Pinpoint the cell where the given text exists, returning its [X, Y] midpoint coordinate. 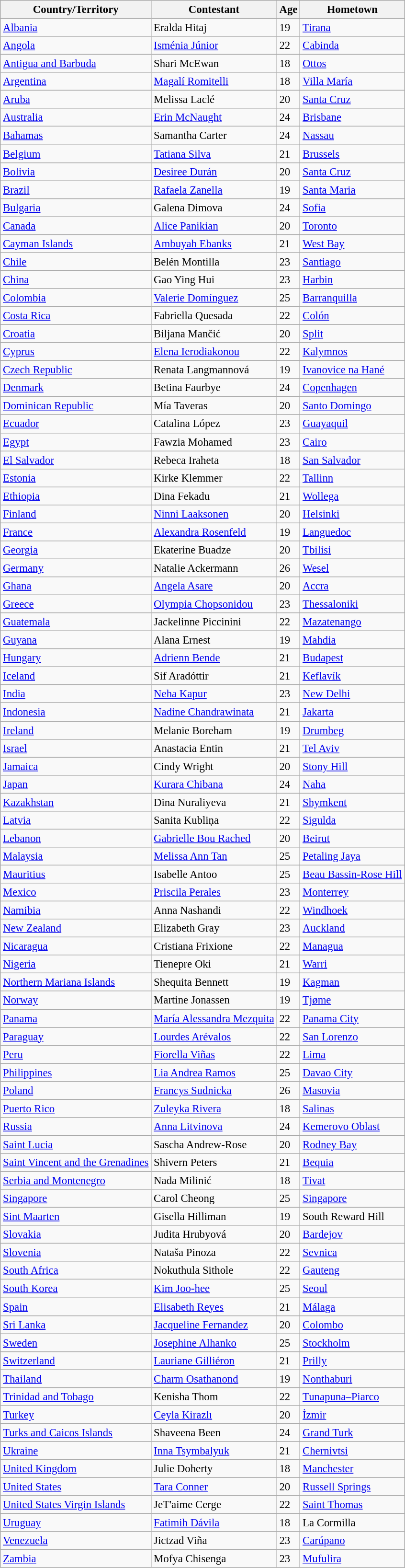
Sint Maarten [76, 1217]
Sri Lanka [76, 1325]
Fabriella Quesada [214, 316]
Saint Thomas [352, 1505]
Nassau [352, 136]
Kenisha Thom [214, 1397]
Cabinda [352, 46]
Melissa Ann Tan [214, 856]
Nigeria [76, 964]
West Bay [352, 244]
Ivanovice na Hané [352, 370]
Elizabeth Gray [214, 928]
Cyprus [76, 352]
Shequita Bennett [214, 982]
Guyana [76, 640]
Jakarta [352, 712]
Bequia [352, 1163]
Indonesia [76, 712]
Lauriane Gilliéron [214, 1360]
Helsinki [352, 514]
Kagman [352, 982]
Betina Faurbye [214, 388]
Nada Milinić [214, 1181]
Galena Dimova [214, 208]
Languedoc [352, 532]
Japan [76, 784]
Australia [76, 117]
Croatia [76, 334]
Budapest [352, 658]
Cindy Wright [214, 766]
Prilly [352, 1360]
Russell Springs [352, 1487]
Melanie Boreham [214, 730]
Colón [352, 316]
Gisella Hilliman [214, 1217]
María Alessandra Mezquita [214, 1018]
Ottos [352, 64]
Dominican Republic [76, 406]
Saint Vincent and the Grenadines [76, 1163]
Desiree Durán [214, 172]
Split [352, 334]
Slovakia [76, 1234]
Canada [76, 226]
Julie Doherty [214, 1469]
Chile [76, 262]
Tivat [352, 1181]
Wesel [352, 568]
Hungary [76, 658]
San Salvador [352, 460]
Uruguay [76, 1523]
Toronto [352, 226]
Kirke Klemmer [214, 478]
Greece [76, 604]
Hometown [352, 10]
Ambuyah Ebanks [214, 244]
Lourdes Arévalos [214, 1037]
Cairo [352, 442]
Bulgaria [76, 208]
Eralda Hitaj [214, 28]
Nonthaburi [352, 1379]
Monterrey [352, 892]
Turkey [76, 1415]
La Cormilla [352, 1523]
Francys Sudnicka [214, 1091]
Czech Republic [76, 370]
Country/Territory [76, 10]
Warri [352, 964]
Erin McNaught [214, 117]
Mofya Chisenga [214, 1559]
Fawzia Mohamed [214, 442]
Sigulda [352, 820]
Tallinn [352, 478]
Charm Osathanond [214, 1379]
Ethiopia [76, 496]
Beau Bassin-Rose Hill [352, 874]
Gauteng [352, 1270]
Carol Cheong [214, 1199]
Mauritius [76, 874]
Jackelinne Piccinini [214, 622]
Angola [76, 46]
Beirut [352, 838]
Olympia Chopsonidou [214, 604]
South Reward Hill [352, 1217]
Brisbane [352, 117]
Lia Andrea Ramos [214, 1072]
Georgia [76, 550]
Stony Hill [352, 766]
Priscila Perales [214, 892]
Angela Asare [214, 586]
Santiago [352, 262]
Tatiana Silva [214, 154]
Nadine Chandrawinata [214, 712]
Renata Langmannová [214, 370]
Nokuthula Sithole [214, 1270]
Sascha Andrew-Rose [214, 1144]
Wollega [352, 496]
South Korea [76, 1289]
JeT'aime Cerge [214, 1505]
Chernivtsi [352, 1451]
Adrienn Bende [214, 658]
Santo Domingo [352, 406]
Alana Ernest [214, 640]
Judita Hrubyová [214, 1234]
Sofia [352, 208]
Magalí Romitelli [214, 81]
Valerie Domínguez [214, 298]
Contestant [214, 10]
Finland [76, 514]
Thailand [76, 1379]
Belgium [76, 154]
Ireland [76, 730]
United States [76, 1487]
Sanita Kubliņa [214, 820]
Philippines [76, 1072]
Mexico [76, 892]
Dina Fekadu [214, 496]
New Delhi [352, 694]
Trinidad and Tobago [76, 1397]
Copenhagen [352, 388]
Elena Ierodiakonou [214, 352]
Accra [352, 586]
Antigua and Barbuda [76, 64]
New Zealand [76, 928]
Peru [76, 1054]
Egypt [76, 442]
Rafaela Zanella [214, 190]
Windhoek [352, 911]
Slovenia [76, 1253]
Jacqueline Fernandez [214, 1325]
Kazakhstan [76, 802]
Venezuela [76, 1541]
Cristiana Frixione [214, 946]
Villa María [352, 81]
Kemerovo Oblast [352, 1127]
Mía Taveras [214, 406]
Fatimih Dávila [214, 1523]
Harbin [352, 280]
Saint Lucia [76, 1144]
Iceland [76, 676]
Santa Maria [352, 190]
Biljana Mančić [214, 334]
Bahamas [76, 136]
Spain [76, 1307]
Gabrielle Bou Rached [214, 838]
Shari McEwan [214, 64]
Grand Turk [352, 1433]
El Salvador [76, 460]
Inna Tsymbalyuk [214, 1451]
Sif Aradóttir [214, 676]
Namibia [76, 911]
Shaveena Been [214, 1433]
Josephine Alhanko [214, 1343]
Brazil [76, 190]
Rodney Bay [352, 1144]
Mazatenango [352, 622]
Malaysia [76, 856]
China [76, 280]
Alice Panikian [214, 226]
Shivern Peters [214, 1163]
Fiorella Viñas [214, 1054]
Tunapuna–Piarco [352, 1397]
Ceyla Kirazlı [214, 1415]
Sevnica [352, 1253]
Northern Mariana Islands [76, 982]
Russia [76, 1127]
France [76, 532]
Bardejov [352, 1234]
San Lorenzo [352, 1037]
Lima [352, 1054]
Barranquilla [352, 298]
Switzerland [76, 1360]
Ninni Laaksonen [214, 514]
Anna Litvinova [214, 1127]
Rebeca Iraheta [214, 460]
Puerto Rico [76, 1108]
Sweden [76, 1343]
Drumbeg [352, 730]
Thessaloniki [352, 604]
Turks and Caicos Islands [76, 1433]
Ekaterine Buadze [214, 550]
Panama [76, 1018]
United States Virgin Islands [76, 1505]
Albania [76, 28]
Neha Kapur [214, 694]
Tjøme [352, 1001]
Israel [76, 748]
Tara Conner [214, 1487]
Belén Montilla [214, 262]
Aruba [76, 100]
Guatemala [76, 622]
Guayaquil [352, 424]
Isménia Júnior [214, 46]
United Kingdom [76, 1469]
Tienepre Oki [214, 964]
Petaling Jaya [352, 856]
Carúpano [352, 1541]
Jictzad Viña [214, 1541]
Mufulira [352, 1559]
Panama City [352, 1018]
Mahdia [352, 640]
Colombia [76, 298]
South Africa [76, 1270]
Alexandra Rosenfeld [214, 532]
Gao Ying Hui [214, 280]
Tel Aviv [352, 748]
Denmark [76, 388]
Masovia [352, 1091]
Manchester [352, 1469]
Cayman Islands [76, 244]
Málaga [352, 1307]
Tbilisi [352, 550]
İzmir [352, 1415]
Latvia [76, 820]
Shymkent [352, 802]
Natalie Ackermann [214, 568]
Poland [76, 1091]
Managua [352, 946]
Tirana [352, 28]
Paraguay [76, 1037]
Ecuador [76, 424]
Anna Nashandi [214, 911]
Ghana [76, 586]
Catalina López [214, 424]
Nicaragua [76, 946]
Anastacia Entin [214, 748]
Argentina [76, 81]
Bolivia [76, 172]
Salinas [352, 1108]
Martine Jonassen [214, 1001]
Stockholm [352, 1343]
Zuleyka Rivera [214, 1108]
Jamaica [76, 766]
Naha [352, 784]
Costa Rica [76, 316]
Dina Nuraliyeva [214, 802]
Isabelle Antoo [214, 874]
Age [288, 10]
Auckland [352, 928]
Norway [76, 1001]
Elisabeth Reyes [214, 1307]
Davao City [352, 1072]
India [76, 694]
Seoul [352, 1289]
Kim Joo-hee [214, 1289]
Kalymnos [352, 352]
Samantha Carter [214, 136]
Estonia [76, 478]
Serbia and Montenegro [76, 1181]
Nataša Pinoza [214, 1253]
Ukraine [76, 1451]
Brussels [352, 154]
Colombo [352, 1325]
Melissa Laclé [214, 100]
Germany [76, 568]
Lebanon [76, 838]
Zambia [76, 1559]
Keflavík [352, 676]
Kurara Chibana [214, 784]
